From the cell containing the given text, extract its center point as (X, Y) coordinate. 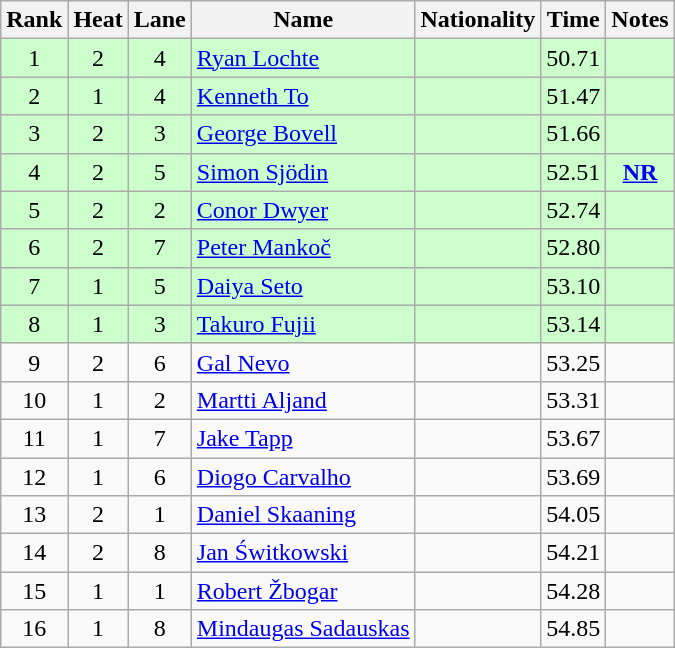
53.14 (574, 324)
Daniel Skaaning (303, 515)
51.47 (574, 96)
Robert Žbogar (303, 591)
53.69 (574, 477)
NR (640, 172)
Rank (34, 20)
52.80 (574, 248)
Heat (98, 20)
10 (34, 400)
54.05 (574, 515)
Conor Dwyer (303, 210)
54.85 (574, 629)
Nationality (478, 20)
Daiya Seto (303, 286)
52.51 (574, 172)
52.74 (574, 210)
13 (34, 515)
15 (34, 591)
Notes (640, 20)
Martti Aljand (303, 400)
Simon Sjödin (303, 172)
51.66 (574, 134)
Gal Nevo (303, 362)
53.67 (574, 438)
Time (574, 20)
Mindaugas Sadauskas (303, 629)
George Bovell (303, 134)
11 (34, 438)
16 (34, 629)
Diogo Carvalho (303, 477)
Kenneth To (303, 96)
9 (34, 362)
Jan Świtkowski (303, 553)
Ryan Lochte (303, 58)
53.10 (574, 286)
14 (34, 553)
53.31 (574, 400)
Takuro Fujii (303, 324)
Peter Mankoč (303, 248)
Jake Tapp (303, 438)
54.28 (574, 591)
Lane (160, 20)
Name (303, 20)
54.21 (574, 553)
50.71 (574, 58)
53.25 (574, 362)
12 (34, 477)
